Output the [x, y] coordinate of the center of the cell containing the given text.  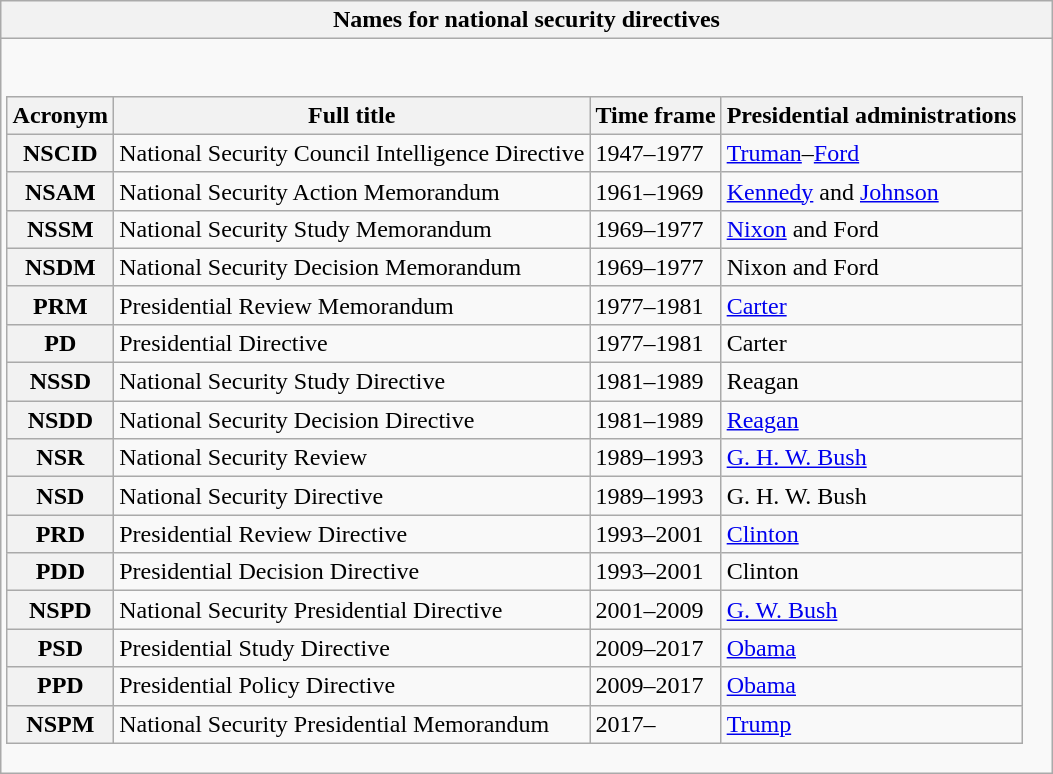
Presidential Review Memorandum [352, 305]
NSCID [60, 153]
NSSM [60, 229]
National Security Study Memorandum [352, 229]
1961–1969 [656, 191]
National Security Presidential Memorandum [352, 724]
PRD [60, 534]
NSD [60, 496]
Presidential Directive [352, 343]
National Security Council Intelligence Directive [352, 153]
Presidential Decision Directive [352, 572]
National Security Review [352, 458]
NSR [60, 458]
National Security Study Directive [352, 382]
Presidential administrations [872, 115]
PDD [60, 572]
Acronym [60, 115]
National Security Action Memorandum [352, 191]
Full title [352, 115]
NSSD [60, 382]
Presidential Review Directive [352, 534]
NSDM [60, 267]
Presidential Policy Directive [352, 686]
NSDD [60, 420]
Names for national security directives [526, 20]
NSPD [60, 610]
PPD [60, 686]
NSAM [60, 191]
1947–1977 [656, 153]
2017– [656, 724]
Time frame [656, 115]
2001–2009 [656, 610]
Trump [872, 724]
National Security Directive [352, 496]
PRM [60, 305]
Presidential Study Directive [352, 648]
NSPM [60, 724]
PD [60, 343]
G. W. Bush [872, 610]
National Security Decision Memorandum [352, 267]
National Security Presidential Directive [352, 610]
Truman–Ford [872, 153]
Kennedy and Johnson [872, 191]
PSD [60, 648]
National Security Decision Directive [352, 420]
